Locate the cell with the specified text and output its [x, y] center coordinate. 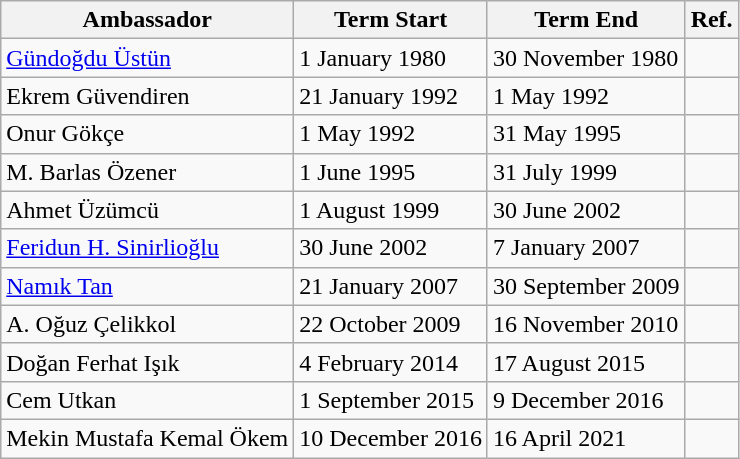
31 July 1999 [586, 172]
7 January 2007 [586, 248]
30 September 2009 [586, 286]
21 January 1992 [391, 96]
10 December 2016 [391, 438]
1 June 1995 [391, 172]
Term End [586, 20]
Onur Gökçe [148, 134]
22 October 2009 [391, 324]
M. Barlas Özener [148, 172]
Ahmet Üzümcü [148, 210]
Gündoğdu Üstün [148, 58]
1 September 2015 [391, 400]
Mekin Mustafa Kemal Ökem [148, 438]
9 December 2016 [586, 400]
Ekrem Güvendiren [148, 96]
Cem Utkan [148, 400]
16 November 2010 [586, 324]
A. Oğuz Çelikkol [148, 324]
17 August 2015 [586, 362]
Namık Tan [148, 286]
Doğan Ferhat Işık [148, 362]
1 January 1980 [391, 58]
Ambassador [148, 20]
31 May 1995 [586, 134]
Term Start [391, 20]
1 August 1999 [391, 210]
21 January 2007 [391, 286]
4 February 2014 [391, 362]
Feridun H. Sinirlioğlu [148, 248]
16 April 2021 [586, 438]
30 November 1980 [586, 58]
Ref. [712, 20]
